Detect which cell encompasses the target text, then output its (x, y) center coordinate. 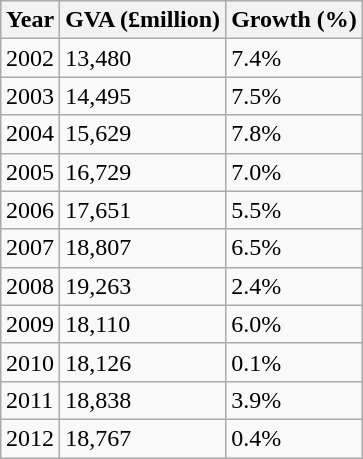
6.0% (294, 324)
GVA (£million) (143, 20)
2006 (30, 210)
Growth (%) (294, 20)
3.9% (294, 400)
2008 (30, 286)
0.1% (294, 362)
7.5% (294, 96)
2004 (30, 134)
15,629 (143, 134)
2002 (30, 58)
2012 (30, 438)
2010 (30, 362)
2005 (30, 172)
0.4% (294, 438)
16,729 (143, 172)
18,807 (143, 248)
2003 (30, 96)
2009 (30, 324)
2.4% (294, 286)
13,480 (143, 58)
Year (30, 20)
7.8% (294, 134)
19,263 (143, 286)
2007 (30, 248)
18,767 (143, 438)
7.4% (294, 58)
5.5% (294, 210)
18,110 (143, 324)
17,651 (143, 210)
6.5% (294, 248)
7.0% (294, 172)
18,126 (143, 362)
14,495 (143, 96)
2011 (30, 400)
18,838 (143, 400)
